Capture the cell that displays the provided text and extract its (x, y) central coordinate. 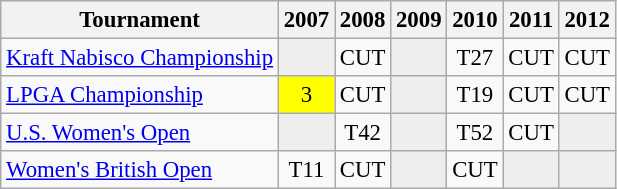
2012 (587, 20)
Women's British Open (140, 170)
T19 (475, 95)
2010 (475, 20)
3 (306, 95)
T52 (475, 133)
T42 (363, 133)
2008 (363, 20)
Tournament (140, 20)
Kraft Nabisco Championship (140, 58)
LPGA Championship (140, 95)
2009 (419, 20)
2011 (531, 20)
T27 (475, 58)
2007 (306, 20)
T11 (306, 170)
U.S. Women's Open (140, 133)
